Locate the cell with the specified text and output its (x, y) center coordinate. 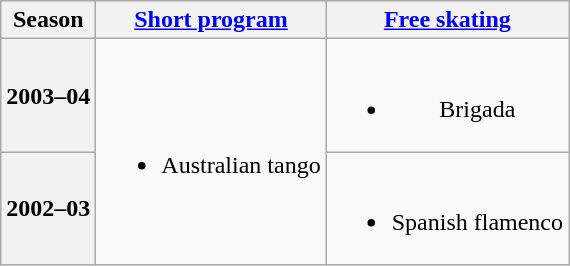
2003–04 (48, 96)
Short program (211, 20)
Spanish flamenco (447, 208)
Brigada (447, 96)
Free skating (447, 20)
Australian tango (211, 152)
Season (48, 20)
2002–03 (48, 208)
